Determine the [x, y] coordinate at the center of the cell enclosing the given text.  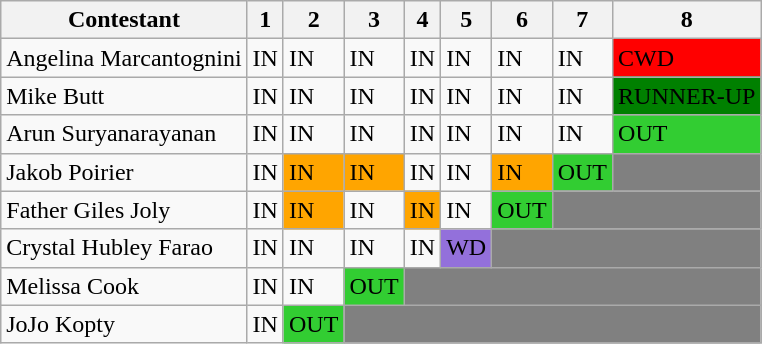
4 [422, 20]
6 [522, 20]
2 [313, 20]
Contestant [124, 20]
Jakob Poirier [124, 172]
Angelina Marcantognini [124, 58]
RUNNER-UP [687, 96]
7 [582, 20]
JoJo Kopty [124, 324]
Arun Suryanarayanan [124, 134]
Melissa Cook [124, 286]
Crystal Hubley Farao [124, 248]
Mike Butt [124, 96]
5 [466, 20]
8 [687, 20]
1 [265, 20]
WD [466, 248]
3 [374, 20]
Father Giles Joly [124, 210]
CWD [687, 58]
